Output the [x, y] coordinate of the center of the cell containing the given text.  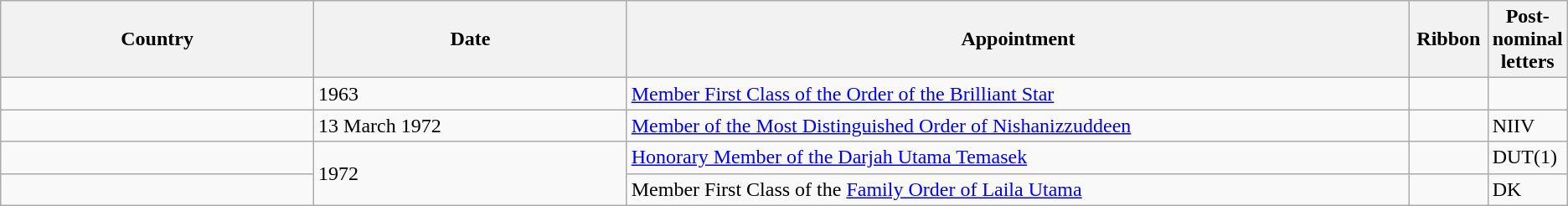
Member of the Most Distinguished Order of Nishanizzuddeen [1018, 126]
Honorary Member of the Darjah Utama Temasek [1018, 157]
Date [471, 39]
1972 [471, 173]
13 March 1972 [471, 126]
Ribbon [1449, 39]
DUT(1) [1528, 157]
Member First Class of the Order of the Brilliant Star [1018, 94]
DK [1528, 189]
Country [157, 39]
Appointment [1018, 39]
Member First Class of the Family Order of Laila Utama [1018, 189]
NIIV [1528, 126]
Post-nominal letters [1528, 39]
1963 [471, 94]
